Provide the (X, Y) coordinate of the cell's center where the given text is located.  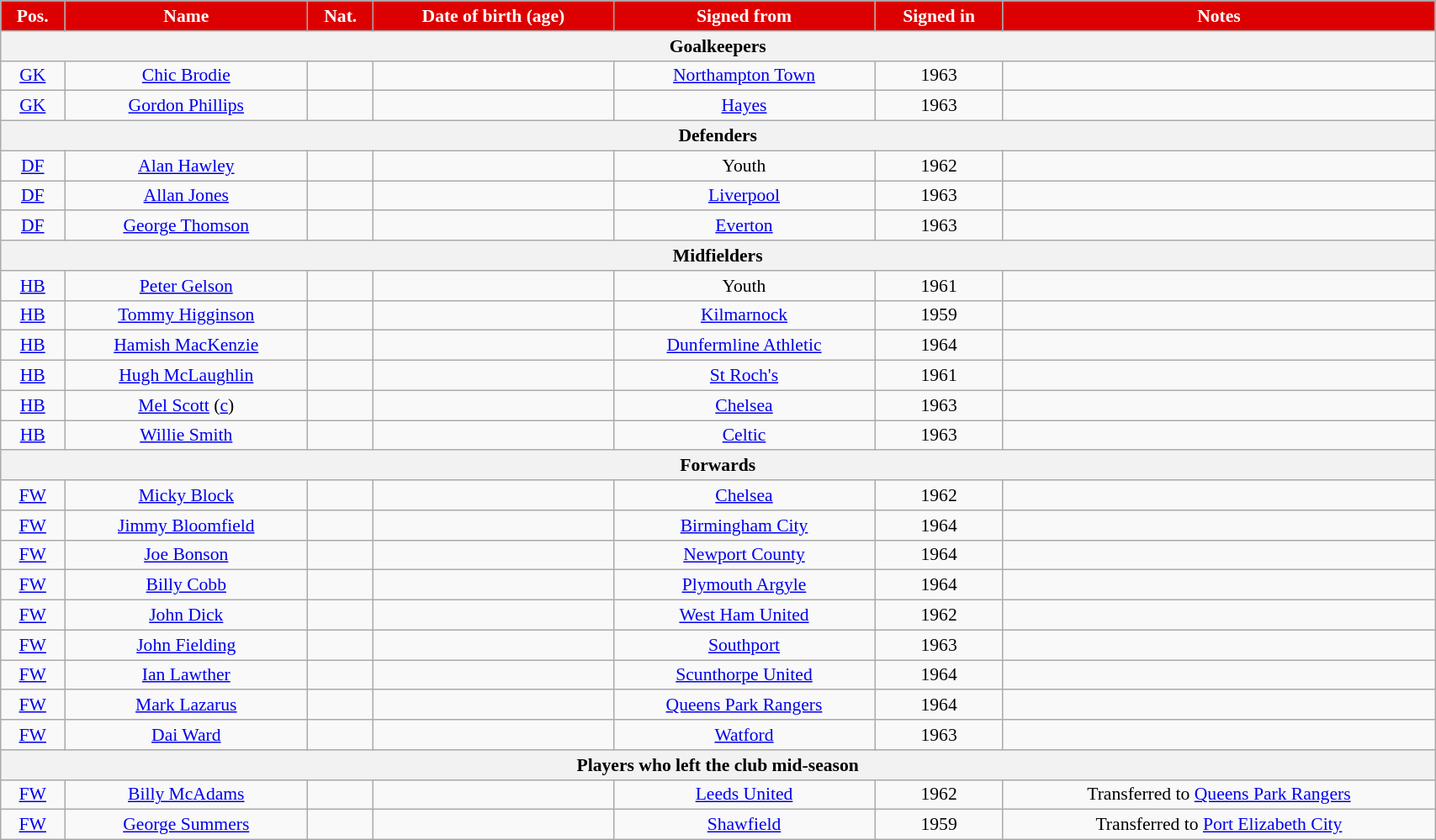
Joe Bonson (187, 555)
Watford (744, 735)
Hayes (744, 106)
West Ham United (744, 615)
Queens Park Rangers (744, 705)
Gordon Phillips (187, 106)
Peter Gelson (187, 286)
George Summers (187, 825)
Defenders (718, 136)
Mark Lazarus (187, 705)
Birmingham City (744, 526)
Everton (744, 226)
Plymouth Argyle (744, 585)
Forwards (718, 466)
Name (187, 16)
Liverpool (744, 196)
St Roch's (744, 376)
George Thomson (187, 226)
Billy McAdams (187, 795)
Hugh McLaughlin (187, 376)
Southport (744, 645)
Date of birth (age) (493, 16)
Goalkeepers (718, 46)
Transferred to Port Elizabeth City (1218, 825)
Pos. (33, 16)
Scunthorpe United (744, 675)
Signed from (744, 16)
John Fielding (187, 645)
Newport County (744, 555)
Alan Hawley (187, 166)
Chic Brodie (187, 76)
Leeds United (744, 795)
Nat. (341, 16)
Dunfermline Athletic (744, 346)
Shawfield (744, 825)
Transferred to Queens Park Rangers (1218, 795)
Willie Smith (187, 436)
Dai Ward (187, 735)
Northampton Town (744, 76)
Mel Scott (c) (187, 405)
Players who left the club mid-season (718, 765)
Billy Cobb (187, 585)
Tommy Higginson (187, 315)
Jimmy Bloomfield (187, 526)
Kilmarnock (744, 315)
Ian Lawther (187, 675)
Allan Jones (187, 196)
Celtic (744, 436)
Notes (1218, 16)
Micky Block (187, 495)
Hamish MacKenzie (187, 346)
John Dick (187, 615)
Midfielders (718, 256)
Signed in (939, 16)
